Output the (X, Y) coordinate of the center of the cell containing the given text.  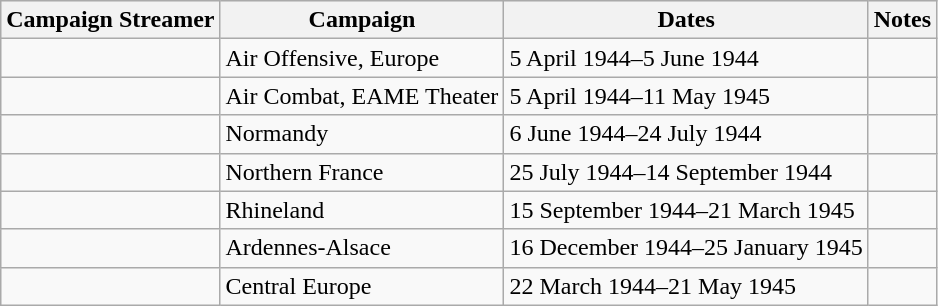
25 July 1944–14 September 1944 (686, 172)
Northern France (362, 172)
22 March 1944–21 May 1945 (686, 286)
5 April 1944–5 June 1944 (686, 58)
Notes (902, 20)
Normandy (362, 134)
Campaign Streamer (110, 20)
Central Europe (362, 286)
Air Offensive, Europe (362, 58)
15 September 1944–21 March 1945 (686, 210)
Air Combat, EAME Theater (362, 96)
16 December 1944–25 January 1945 (686, 248)
Ardennes-Alsace (362, 248)
Campaign (362, 20)
Rhineland (362, 210)
5 April 1944–11 May 1945 (686, 96)
Dates (686, 20)
6 June 1944–24 July 1944 (686, 134)
